Determine the (x, y) coordinate at the center of the cell enclosing the given text.  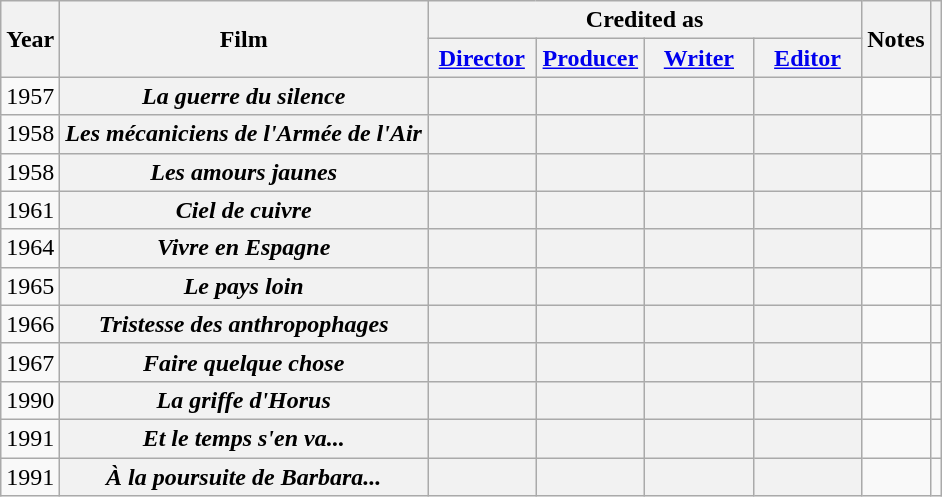
Producer (590, 58)
Writer (700, 58)
Faire quelque chose (244, 362)
Notes (896, 39)
Year (30, 39)
Les amours jaunes (244, 172)
Et le temps s'en va... (244, 438)
1990 (30, 400)
Vivre en Espagne (244, 248)
1957 (30, 96)
Ciel de cuivre (244, 210)
1966 (30, 324)
1961 (30, 210)
Director (482, 58)
1967 (30, 362)
1965 (30, 286)
La griffe d'Horus (244, 400)
Credited as (645, 20)
1964 (30, 248)
Tristesse des anthropophages (244, 324)
Film (244, 39)
À la poursuite de Barbara... (244, 477)
Editor (808, 58)
Le pays loin (244, 286)
La guerre du silence (244, 96)
Les mécaniciens de l'Armée de l'Air (244, 134)
